Determine the (X, Y) coordinate at the center of the cell enclosing the given text.  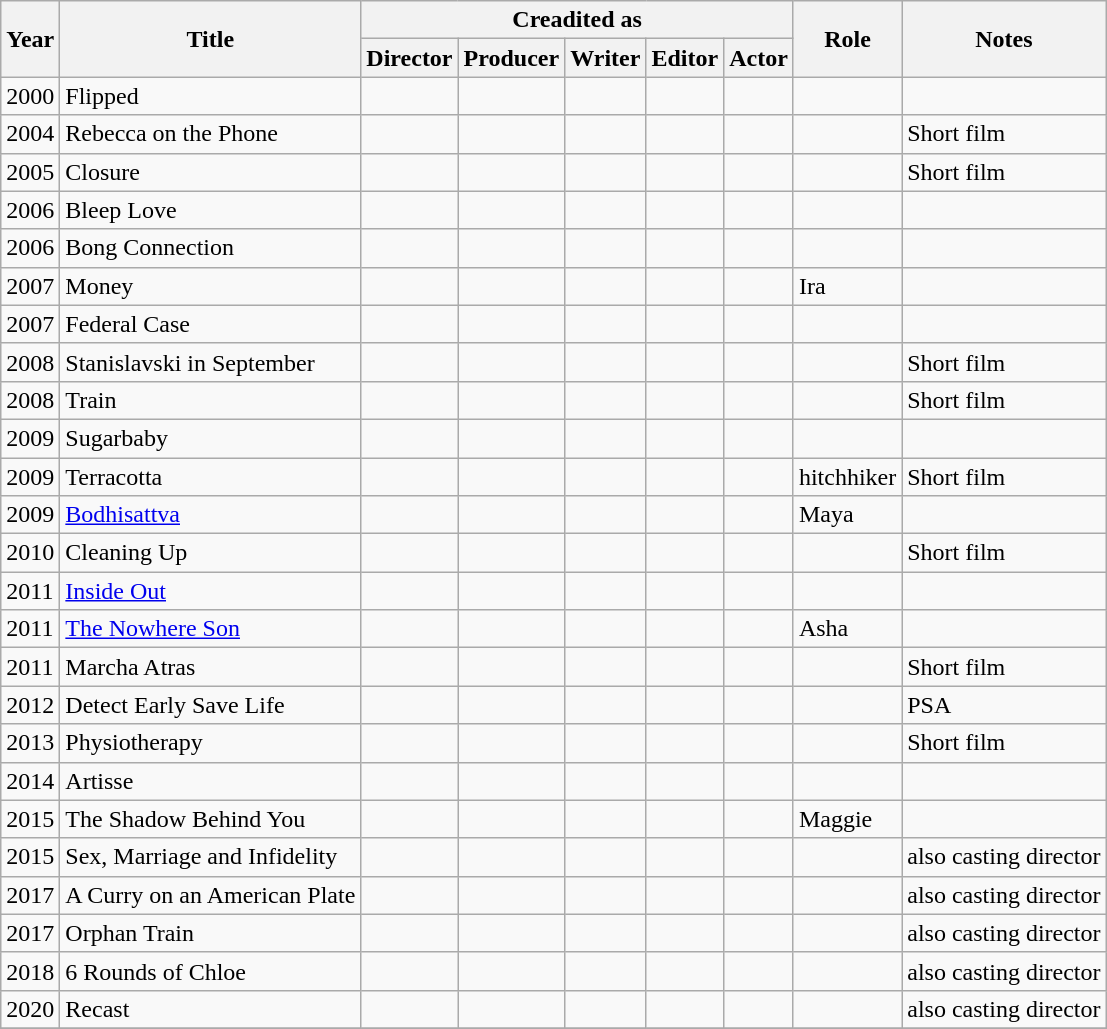
Maya (847, 515)
2010 (30, 553)
Editor (685, 58)
Bleep Love (210, 210)
Rebecca on the Phone (210, 134)
Sugarbaby (210, 438)
Orphan Train (210, 933)
Notes (1004, 39)
Physiotherapy (210, 743)
Role (847, 39)
Producer (512, 58)
Asha (847, 629)
Stanislavski in September (210, 362)
Train (210, 400)
2000 (30, 96)
Ira (847, 286)
Year (30, 39)
Artisse (210, 781)
Maggie (847, 819)
Creadited as (578, 20)
2013 (30, 743)
Money (210, 286)
Writer (606, 58)
Flipped (210, 96)
The Nowhere Son (210, 629)
2018 (30, 971)
2012 (30, 705)
Bong Connection (210, 248)
2020 (30, 1009)
hitchhiker (847, 477)
Recast (210, 1009)
A Curry on an American Plate (210, 895)
Closure (210, 172)
Detect Early Save Life (210, 705)
PSA (1004, 705)
Federal Case (210, 324)
Director (410, 58)
2004 (30, 134)
Marcha Atras (210, 667)
Cleaning Up (210, 553)
2005 (30, 172)
Actor (759, 58)
Title (210, 39)
Bodhisattva (210, 515)
The Shadow Behind You (210, 819)
6 Rounds of Chloe (210, 971)
Terracotta (210, 477)
Sex, Marriage and Infidelity (210, 857)
Inside Out (210, 591)
2014 (30, 781)
